Extract the (X, Y) coordinate from the center of the cell holding the provided text.  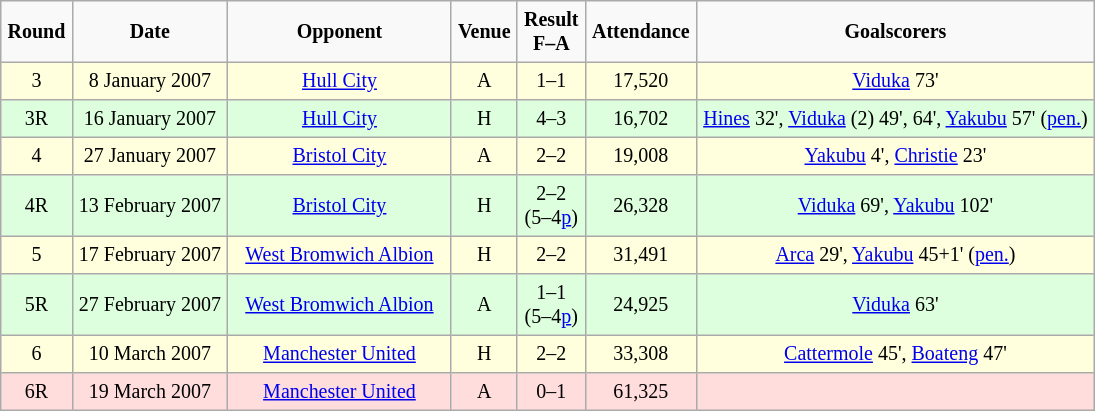
2–2(5–4p) (551, 206)
27 February 2007 (150, 305)
0–1 (551, 392)
16 January 2007 (150, 119)
Cattermole 45', Boateng 47' (895, 355)
17,520 (640, 82)
Date (150, 32)
19 March 2007 (150, 392)
10 March 2007 (150, 355)
Attendance (640, 32)
13 February 2007 (150, 206)
5R (36, 305)
26,328 (640, 206)
Arca 29', Yakubu 45+1' (pen.) (895, 256)
Opponent (340, 32)
1–1(5–4p) (551, 305)
Viduka 69', Yakubu 102' (895, 206)
4 (36, 157)
Goalscorers (895, 32)
5 (36, 256)
Venue (484, 32)
Viduka 63' (895, 305)
4–3 (551, 119)
6 (36, 355)
3R (36, 119)
3 (36, 82)
27 January 2007 (150, 157)
1–1 (551, 82)
Yakubu 4', Christie 23' (895, 157)
6R (36, 392)
33,308 (640, 355)
24,925 (640, 305)
19,008 (640, 157)
Viduka 73' (895, 82)
8 January 2007 (150, 82)
61,325 (640, 392)
ResultF–A (551, 32)
4R (36, 206)
16,702 (640, 119)
Round (36, 32)
17 February 2007 (150, 256)
Hines 32', Viduka (2) 49', 64', Yakubu 57' (pen.) (895, 119)
31,491 (640, 256)
